Return [x, y] of the center of cell containing provided text 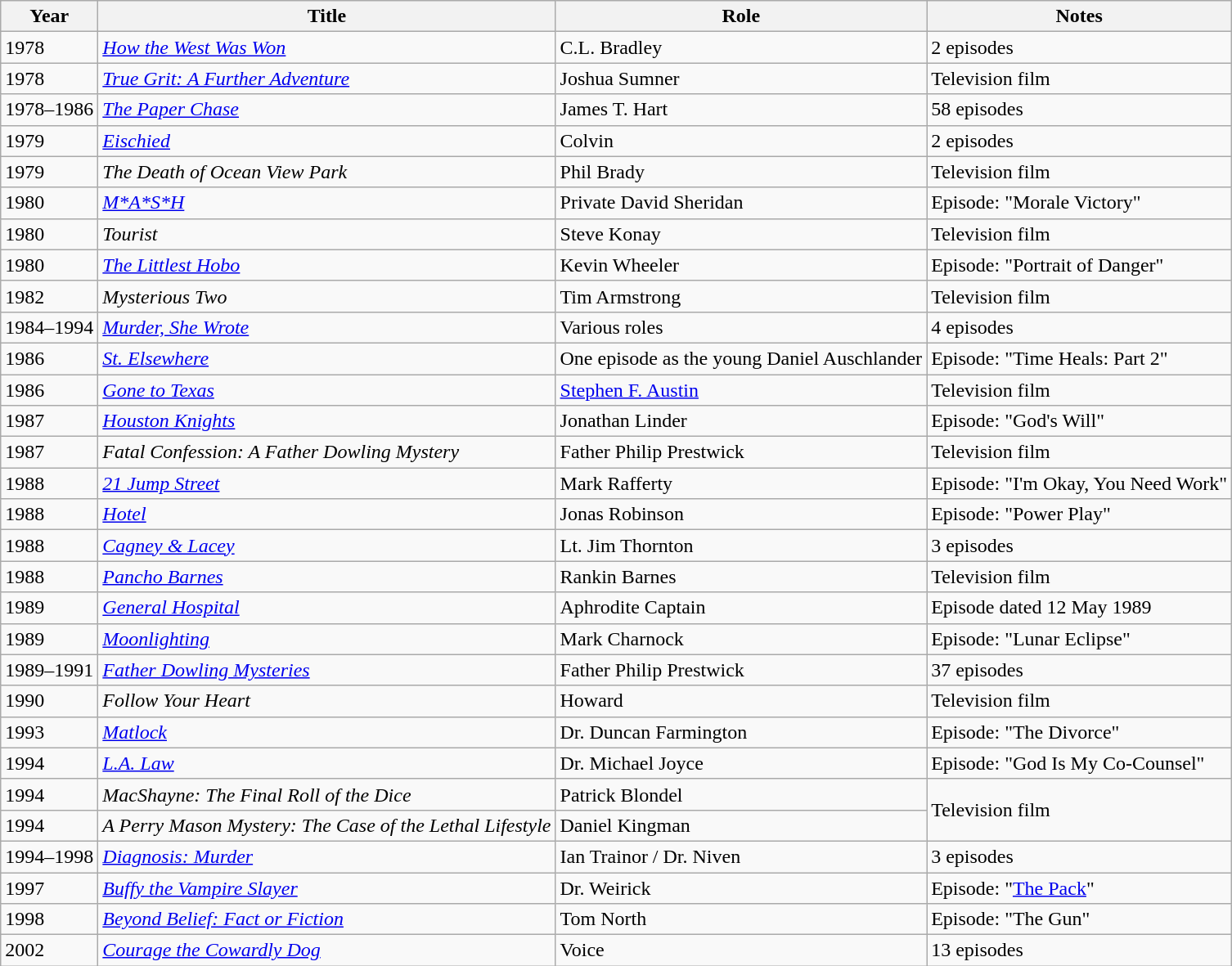
Episode: "Lunar Eclipse" [1080, 639]
Stephen F. Austin [741, 390]
Dr. Michael Joyce [741, 763]
Tom North [741, 919]
Episode: "God Is My Co-Counsel" [1080, 763]
Notes [1080, 16]
Pancho Barnes [327, 577]
Episode: "God's Will" [1080, 421]
37 episodes [1080, 670]
4 episodes [1080, 327]
Courage the Cowardly Dog [327, 950]
Episode: "I'm Okay, You Need Work" [1080, 483]
Tim Armstrong [741, 296]
James T. Hart [741, 110]
Murder, She Wrote [327, 327]
Howard [741, 701]
Tourist [327, 234]
21 Jump Street [327, 483]
Daniel Kingman [741, 825]
St. Elsewhere [327, 358]
13 episodes [1080, 950]
Fatal Confession: A Father Dowling Mystery [327, 452]
Voice [741, 950]
1997 [49, 887]
1990 [49, 701]
Lt. Jim Thornton [741, 546]
Moonlighting [327, 639]
Father Dowling Mysteries [327, 670]
One episode as the young Daniel Auschlander [741, 358]
Cagney & Lacey [327, 546]
Gone to Texas [327, 390]
1998 [49, 919]
Patrick Blondel [741, 794]
Matlock [327, 732]
Kevin Wheeler [741, 265]
1982 [49, 296]
M*A*S*H [327, 203]
Phil Brady [741, 172]
Episode: "The Pack" [1080, 887]
Jonas Robinson [741, 514]
True Grit: A Further Adventure [327, 79]
1978–1986 [49, 110]
Houston Knights [327, 421]
Aphrodite Captain [741, 608]
Colvin [741, 141]
Rankin Barnes [741, 577]
Dr. Duncan Farmington [741, 732]
Beyond Belief: Fact or Fiction [327, 919]
Dr. Weirick [741, 887]
The Littlest Hobo [327, 265]
1994–1998 [49, 856]
Eischied [327, 141]
Mark Charnock [741, 639]
Joshua Sumner [741, 79]
A Perry Mason Mystery: The Case of the Lethal Lifestyle [327, 825]
Episode: "The Divorce" [1080, 732]
Episode: "The Gun" [1080, 919]
Steve Konay [741, 234]
Title [327, 16]
Mysterious Two [327, 296]
58 episodes [1080, 110]
How the West Was Won [327, 47]
2002 [49, 950]
C.L. Bradley [741, 47]
Mark Rafferty [741, 483]
L.A. Law [327, 763]
The Paper Chase [327, 110]
Year [49, 16]
Role [741, 16]
1984–1994 [49, 327]
Jonathan Linder [741, 421]
The Death of Ocean View Park [327, 172]
MacShayne: The Final Roll of the Dice [327, 794]
Ian Trainor / Dr. Niven [741, 856]
Episode: "Morale Victory" [1080, 203]
Episode dated 12 May 1989 [1080, 608]
Private David Sheridan [741, 203]
General Hospital [327, 608]
Episode: "Time Heals: Part 2" [1080, 358]
1989–1991 [49, 670]
Various roles [741, 327]
Episode: "Portrait of Danger" [1080, 265]
Episode: "Power Play" [1080, 514]
Diagnosis: Murder [327, 856]
Hotel [327, 514]
Follow Your Heart [327, 701]
1993 [49, 732]
Buffy the Vampire Slayer [327, 887]
